Return [X, Y] of the center of cell containing provided text 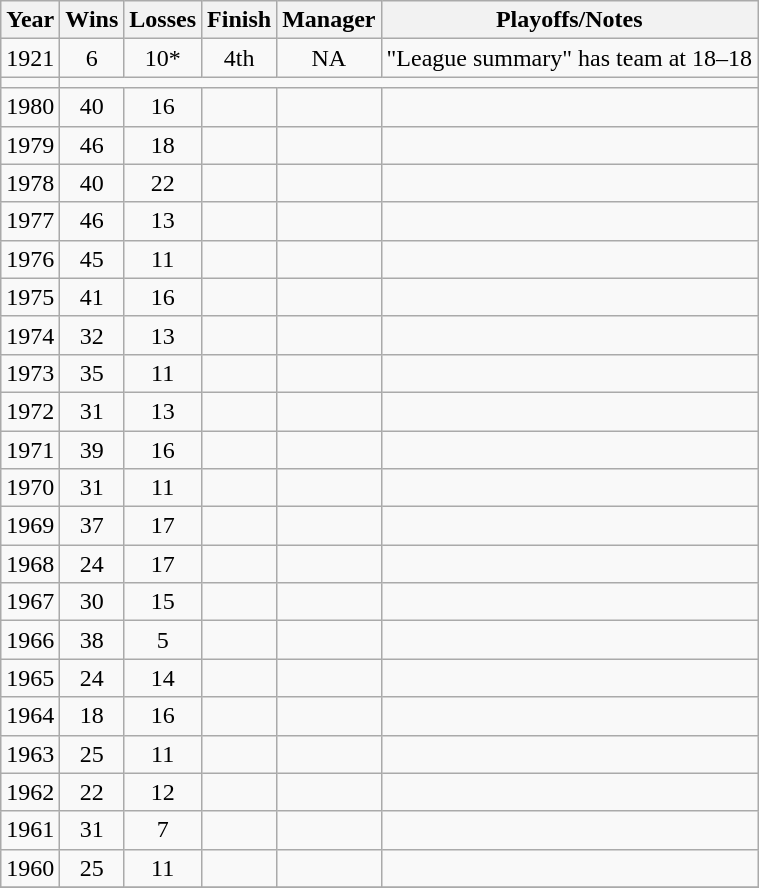
1967 [30, 602]
1960 [30, 868]
1980 [30, 107]
5 [163, 640]
1970 [30, 488]
7 [163, 830]
1976 [30, 259]
1975 [30, 297]
1971 [30, 449]
1921 [30, 58]
41 [92, 297]
35 [92, 373]
1963 [30, 754]
1968 [30, 564]
32 [92, 335]
1974 [30, 335]
1969 [30, 526]
10* [163, 58]
45 [92, 259]
Playoffs/Notes [570, 20]
1973 [30, 373]
Finish [240, 20]
Wins [92, 20]
6 [92, 58]
1965 [30, 678]
39 [92, 449]
1972 [30, 411]
1978 [30, 183]
12 [163, 792]
Manager [329, 20]
4th [240, 58]
15 [163, 602]
38 [92, 640]
NA [329, 58]
1977 [30, 221]
37 [92, 526]
1966 [30, 640]
Losses [163, 20]
1979 [30, 145]
1964 [30, 716]
14 [163, 678]
Year [30, 20]
"League summary" has team at 18–18 [570, 58]
1962 [30, 792]
30 [92, 602]
1961 [30, 830]
